Return [x, y] of the center of cell containing provided text 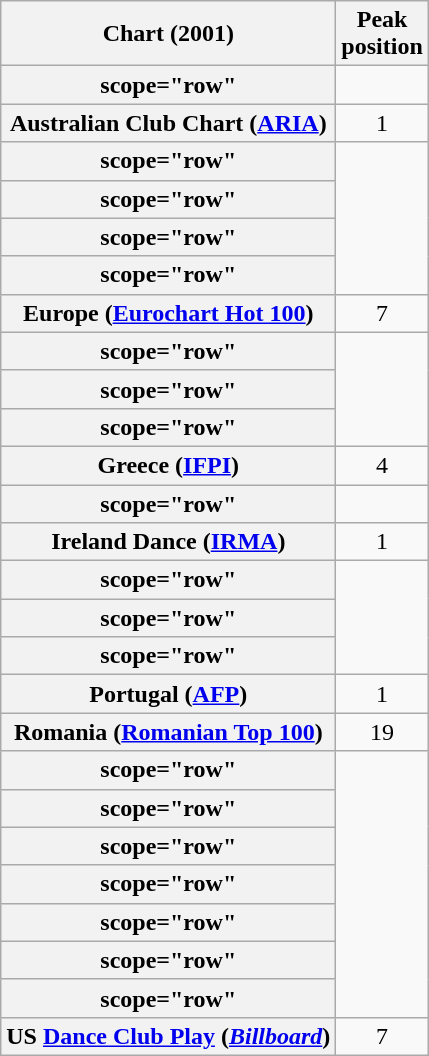
Portugal (AFP) [168, 694]
Ireland Dance (IRMA) [168, 542]
Australian Club Chart (ARIA) [168, 123]
4 [382, 465]
US Dance Club Play (Billboard) [168, 1036]
Chart (2001) [168, 34]
Greece (IFPI) [168, 465]
19 [382, 732]
Europe (Eurochart Hot 100) [168, 313]
Peakposition [382, 34]
Romania (Romanian Top 100) [168, 732]
